Capture the cell that displays the provided text and extract its [X, Y] central coordinate. 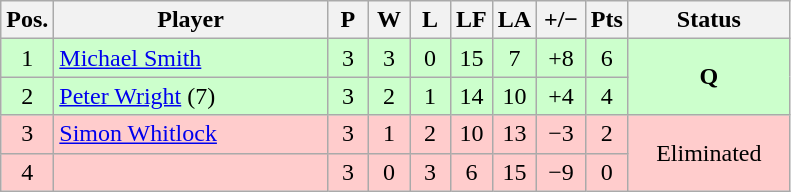
+4 [562, 96]
13 [514, 134]
Simon Whitlock [191, 134]
LF [472, 20]
Michael Smith [191, 58]
Status [708, 20]
P [348, 20]
Player [191, 20]
7 [514, 58]
L [430, 20]
Q [708, 77]
+8 [562, 58]
Pos. [28, 20]
14 [472, 96]
+/− [562, 20]
−9 [562, 172]
W [388, 20]
Peter Wright (7) [191, 96]
LA [514, 20]
−3 [562, 134]
Pts [606, 20]
Eliminated [708, 153]
